For the text-containing cell, return its midpoint in (x, y) coordinate format. 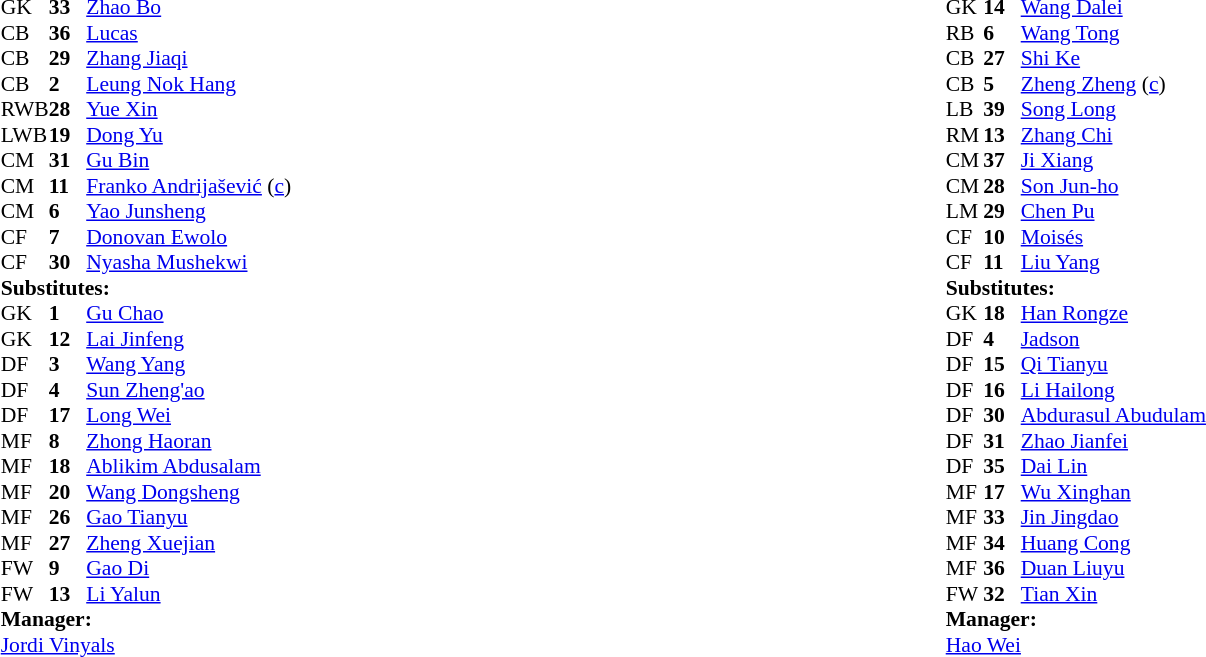
Zheng Zheng (c) (1114, 84)
Jin Jingdao (1114, 517)
37 (1002, 161)
Chen Pu (1114, 211)
Wu Xinghan (1114, 492)
Huang Cong (1114, 543)
Long Wei (188, 415)
1 (68, 313)
Dai Lin (1114, 467)
LB (965, 109)
7 (68, 237)
Zhang Chi (1114, 135)
16 (1002, 390)
8 (68, 441)
RM (965, 135)
Wang Dongsheng (188, 492)
35 (1002, 467)
19 (68, 135)
12 (68, 339)
Qi Tianyu (1114, 365)
39 (1002, 109)
Tian Xin (1114, 594)
Yue Xin (188, 109)
Liu Yang (1114, 263)
15 (1002, 365)
Song Long (1114, 109)
RB (965, 33)
LWB (25, 135)
Gu Chao (188, 313)
9 (68, 569)
Gao Tianyu (188, 517)
Moisés (1114, 237)
Son Jun-ho (1114, 186)
Han Rongze (1114, 313)
Wang Yang (188, 365)
Nyasha Mushekwi (188, 263)
Ablikim Abdusalam (188, 467)
Duan Liuyu (1114, 569)
Wang Tong (1114, 33)
Shi Ke (1114, 59)
Ji Xiang (1114, 161)
Abdurasul Abudulam (1114, 415)
3 (68, 365)
RWB (25, 109)
Gu Bin (188, 161)
Zhao Jianfei (1114, 441)
34 (1002, 543)
Li Hailong (1114, 390)
Leung Nok Hang (188, 84)
32 (1002, 594)
33 (1002, 517)
Gao Di (188, 569)
Zheng Xuejian (188, 543)
10 (1002, 237)
LM (965, 211)
Jadson (1114, 339)
Franko Andrijašević (c) (188, 186)
Lai Jinfeng (188, 339)
Lucas (188, 33)
2 (68, 84)
Li Yalun (188, 594)
20 (68, 492)
Dong Yu (188, 135)
Yao Junsheng (188, 211)
26 (68, 517)
Zhong Haoran (188, 441)
Sun Zheng'ao (188, 390)
Zhang Jiaqi (188, 59)
Donovan Ewolo (188, 237)
5 (1002, 84)
